Find where the given text appears and provide that cell's center as (x, y) coordinate. 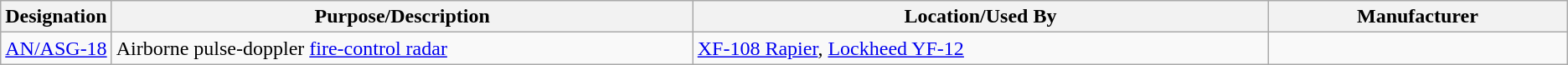
AN/ASG-18 (56, 48)
Designation (56, 17)
Airborne pulse-doppler fire-control radar (402, 48)
Purpose/Description (402, 17)
Manufacturer (1418, 17)
Location/Used By (980, 17)
XF-108 Rapier, Lockheed YF-12 (980, 48)
